For the text-containing cell, return its midpoint in (X, Y) coordinate format. 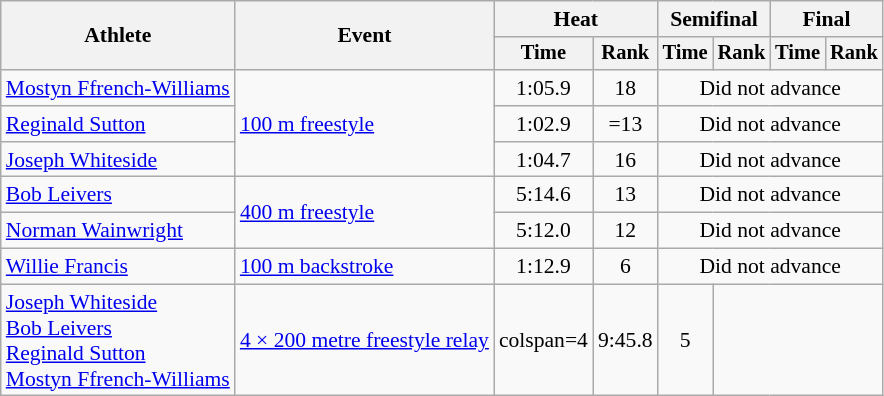
=13 (626, 124)
Mostyn Ffrench-Williams (118, 88)
Reginald Sutton (118, 124)
colspan=4 (544, 340)
1:12.9 (544, 267)
Final (826, 19)
Athlete (118, 36)
Norman Wainwright (118, 231)
16 (626, 160)
1:05.9 (544, 88)
5:12.0 (544, 231)
100 m freestyle (364, 124)
Joseph Whiteside (118, 160)
9:45.8 (626, 340)
1:02.9 (544, 124)
1:04.7 (544, 160)
100 m backstroke (364, 267)
Joseph WhitesideBob LeiversReginald SuttonMostyn Ffrench-Williams (118, 340)
Semifinal (714, 19)
13 (626, 195)
18 (626, 88)
Bob Leivers (118, 195)
Heat (576, 19)
Event (364, 36)
Willie Francis (118, 267)
6 (626, 267)
12 (626, 231)
5 (686, 340)
4 × 200 metre freestyle relay (364, 340)
400 m freestyle (364, 212)
5:14.6 (544, 195)
